Pinpoint the cell where the given text exists, returning its (x, y) midpoint coordinate. 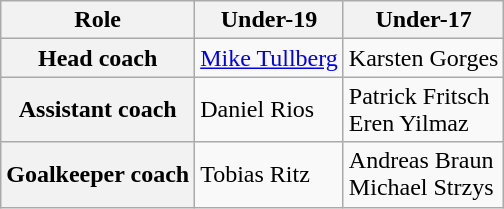
Head coach (98, 58)
Daniel Rios (270, 110)
Assistant coach (98, 110)
Under-17 (424, 20)
Patrick Fritsch Eren Yilmaz (424, 110)
Goalkeeper coach (98, 174)
Tobias Ritz (270, 174)
Under-19 (270, 20)
Role (98, 20)
Karsten Gorges (424, 58)
Mike Tullberg (270, 58)
Andreas Braun Michael Strzys (424, 174)
